Determine the (x, y) coordinate at the center of the cell enclosing the given text.  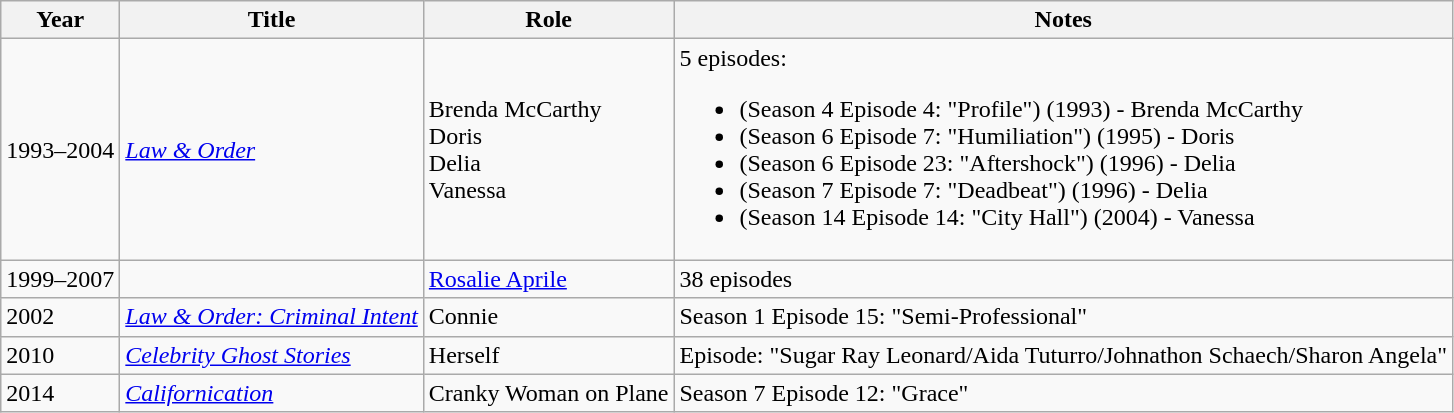
Role (548, 20)
Brenda McCarthyDorisDeliaVanessa (548, 150)
Cranky Woman on Plane (548, 393)
Connie (548, 317)
38 episodes (1064, 279)
Californication (272, 393)
2014 (60, 393)
1993–2004 (60, 150)
Title (272, 20)
Notes (1064, 20)
2002 (60, 317)
Rosalie Aprile (548, 279)
Herself (548, 355)
Season 1 Episode 15: "Semi-Professional" (1064, 317)
Law & Order (272, 150)
Celebrity Ghost Stories (272, 355)
Episode: "Sugar Ray Leonard/Aida Tuturro/Johnathon Schaech/Sharon Angela" (1064, 355)
Season 7 Episode 12: "Grace" (1064, 393)
2010 (60, 355)
Law & Order: Criminal Intent (272, 317)
Year (60, 20)
1999–2007 (60, 279)
